Pinpoint the cell where the given text exists, returning its (x, y) midpoint coordinate. 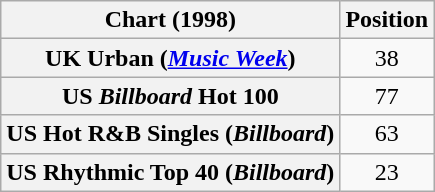
38 (387, 58)
US Billboard Hot 100 (170, 96)
US Hot R&B Singles (Billboard) (170, 134)
23 (387, 172)
US Rhythmic Top 40 (Billboard) (170, 172)
Position (387, 20)
77 (387, 96)
63 (387, 134)
UK Urban (Music Week) (170, 58)
Chart (1998) (170, 20)
